Extract the (X, Y) coordinate from the center of the cell holding the provided text.  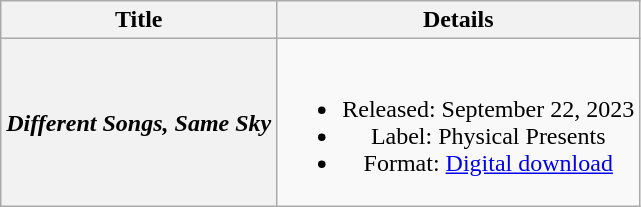
Details (458, 20)
Released: September 22, 2023Label: Physical PresentsFormat: Digital download (458, 122)
Different Songs, Same Sky (139, 122)
Title (139, 20)
